Provide the (X, Y) coordinate of the cell's center where the given text is located.  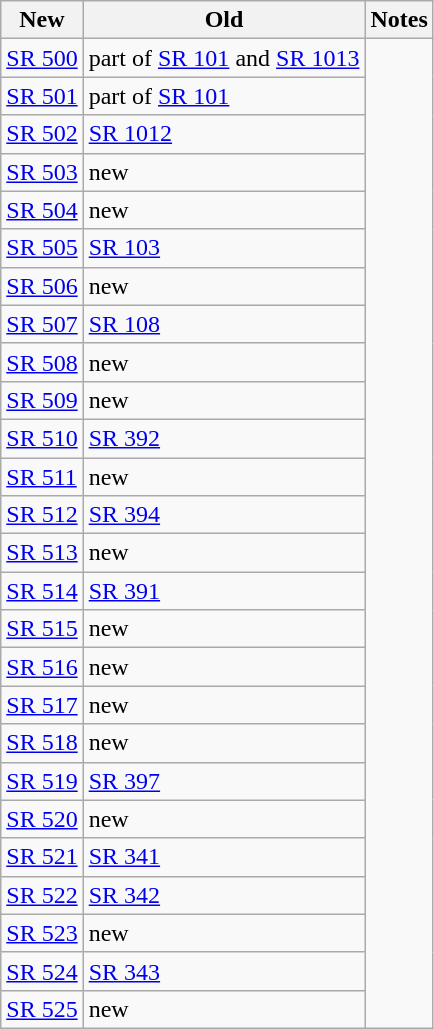
SR 518 (42, 743)
SR 504 (42, 210)
SR 512 (42, 515)
part of SR 101 and SR 1013 (224, 58)
Old (224, 20)
SR 511 (42, 477)
Notes (399, 20)
SR 103 (224, 248)
SR 524 (42, 971)
SR 507 (42, 324)
SR 342 (224, 895)
part of SR 101 (224, 96)
SR 525 (42, 1009)
SR 523 (42, 933)
SR 108 (224, 324)
SR 343 (224, 971)
SR 513 (42, 553)
SR 1012 (224, 134)
SR 506 (42, 286)
SR 519 (42, 781)
SR 503 (42, 172)
SR 392 (224, 438)
SR 341 (224, 857)
SR 502 (42, 134)
SR 501 (42, 96)
SR 520 (42, 819)
SR 521 (42, 857)
SR 515 (42, 629)
SR 397 (224, 781)
SR 510 (42, 438)
SR 500 (42, 58)
SR 516 (42, 667)
SR 508 (42, 362)
SR 517 (42, 705)
SR 522 (42, 895)
SR 509 (42, 400)
New (42, 20)
SR 394 (224, 515)
SR 505 (42, 248)
SR 514 (42, 591)
SR 391 (224, 591)
